Locate the cell with the specified text and output its [X, Y] center coordinate. 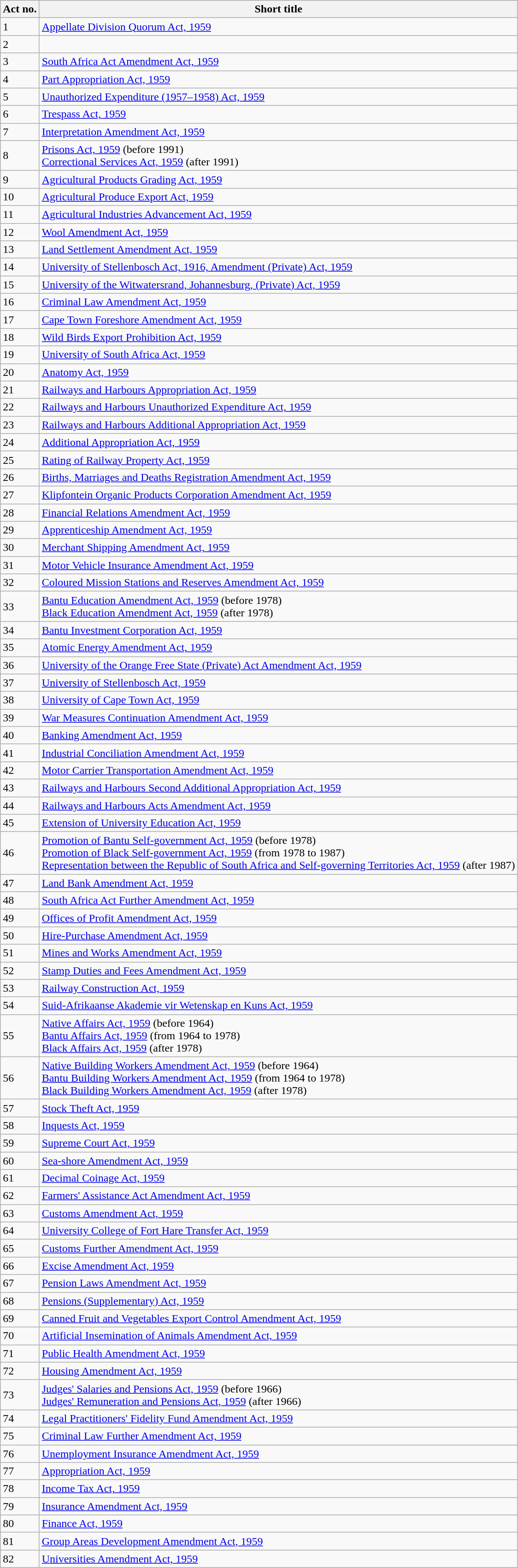
64 [20, 1231]
36 [20, 665]
77 [20, 1471]
War Measures Continuation Amendment Act, 1959 [278, 718]
Hire-Purchase Amendment Act, 1959 [278, 936]
13 [20, 250]
2 [20, 44]
71 [20, 1353]
Railway Construction Act, 1959 [278, 988]
69 [20, 1318]
53 [20, 988]
81 [20, 1541]
Railways and Harbours Additional Appropriation Act, 1959 [278, 425]
Criminal Law Amendment Act, 1959 [278, 302]
42 [20, 770]
38 [20, 700]
South Africa Act Further Amendment Act, 1959 [278, 901]
Births, Marriages and Deaths Registration Amendment Act, 1959 [278, 477]
Part Appropriation Act, 1959 [278, 79]
50 [20, 936]
University of Cape Town Act, 1959 [278, 700]
Cape Town Foreshore Amendment Act, 1959 [278, 320]
Banking Amendment Act, 1959 [278, 735]
48 [20, 901]
25 [20, 460]
Decimal Coinage Act, 1959 [278, 1178]
17 [20, 320]
73 [20, 1395]
Wild Birds Export Prohibition Act, 1959 [278, 337]
68 [20, 1301]
78 [20, 1489]
7 [20, 132]
Income Tax Act, 1959 [278, 1489]
Trespass Act, 1959 [278, 114]
Motor Carrier Transportation Amendment Act, 1959 [278, 770]
70 [20, 1336]
29 [20, 530]
Agricultural Industries Advancement Act, 1959 [278, 214]
5 [20, 97]
18 [20, 337]
11 [20, 214]
Short title [278, 9]
Artificial Insemination of Animals Amendment Act, 1959 [278, 1336]
Apprenticeship Amendment Act, 1959 [278, 530]
37 [20, 683]
Legal Practitioners' Fidelity Fund Amendment Act, 1959 [278, 1418]
Anatomy Act, 1959 [278, 372]
Additional Appropriation Act, 1959 [278, 442]
56 [20, 1078]
54 [20, 1006]
34 [20, 630]
52 [20, 971]
Insurance Amendment Act, 1959 [278, 1506]
24 [20, 442]
27 [20, 495]
4 [20, 79]
Agricultural Products Grading Act, 1959 [278, 179]
67 [20, 1283]
Financial Relations Amendment Act, 1959 [278, 513]
6 [20, 114]
Unemployment Insurance Amendment Act, 1959 [278, 1453]
72 [20, 1371]
74 [20, 1418]
Motor Vehicle Insurance Amendment Act, 1959 [278, 565]
Land Settlement Amendment Act, 1959 [278, 250]
82 [20, 1559]
Native Affairs Act, 1959 (before 1964) Bantu Affairs Act, 1959 (from 1964 to 1978) Black Affairs Act, 1959 (after 1978) [278, 1036]
Stamp Duties and Fees Amendment Act, 1959 [278, 971]
Farmers' Assistance Act Amendment Act, 1959 [278, 1196]
41 [20, 753]
26 [20, 477]
80 [20, 1524]
Coloured Mission Stations and Reserves Amendment Act, 1959 [278, 583]
Railways and Harbours Acts Amendment Act, 1959 [278, 806]
University College of Fort Hare Transfer Act, 1959 [278, 1231]
Agricultural Produce Export Act, 1959 [278, 197]
Sea-shore Amendment Act, 1959 [278, 1160]
20 [20, 372]
66 [20, 1266]
Offices of Profit Amendment Act, 1959 [278, 918]
Act no. [20, 9]
Industrial Conciliation Amendment Act, 1959 [278, 753]
Group Areas Development Amendment Act, 1959 [278, 1541]
51 [20, 953]
Merchant Shipping Amendment Act, 1959 [278, 548]
35 [20, 648]
10 [20, 197]
Appropriation Act, 1959 [278, 1471]
Interpretation Amendment Act, 1959 [278, 132]
Stock Theft Act, 1959 [278, 1108]
Railways and Harbours Second Additional Appropriation Act, 1959 [278, 788]
32 [20, 583]
Customs Further Amendment Act, 1959 [278, 1248]
Wool Amendment Act, 1959 [278, 232]
44 [20, 806]
Atomic Energy Amendment Act, 1959 [278, 648]
Excise Amendment Act, 1959 [278, 1266]
Land Bank Amendment Act, 1959 [278, 883]
45 [20, 823]
University of the Witwatersrand, Johannesburg, (Private) Act, 1959 [278, 285]
Customs Amendment Act, 1959 [278, 1213]
Universities Amendment Act, 1959 [278, 1559]
Pensions (Supplementary) Act, 1959 [278, 1301]
Criminal Law Further Amendment Act, 1959 [278, 1436]
Finance Act, 1959 [278, 1524]
30 [20, 548]
Appellate Division Quorum Act, 1959 [278, 27]
16 [20, 302]
Judges' Salaries and Pensions Act, 1959 (before 1966) Judges' Remuneration and Pensions Act, 1959 (after 1966) [278, 1395]
14 [20, 267]
22 [20, 407]
12 [20, 232]
76 [20, 1453]
Bantu Investment Corporation Act, 1959 [278, 630]
South Africa Act Amendment Act, 1959 [278, 62]
31 [20, 565]
Extension of University Education Act, 1959 [278, 823]
8 [20, 156]
47 [20, 883]
Supreme Court Act, 1959 [278, 1143]
Railways and Harbours Unauthorized Expenditure Act, 1959 [278, 407]
62 [20, 1196]
75 [20, 1436]
Canned Fruit and Vegetables Export Control Amendment Act, 1959 [278, 1318]
23 [20, 425]
21 [20, 390]
Public Health Amendment Act, 1959 [278, 1353]
79 [20, 1506]
Rating of Railway Property Act, 1959 [278, 460]
60 [20, 1160]
63 [20, 1213]
28 [20, 513]
University of South Africa Act, 1959 [278, 355]
1 [20, 27]
39 [20, 718]
University of Stellenbosch Act, 1959 [278, 683]
57 [20, 1108]
University of Stellenbosch Act, 1916, Amendment (Private) Act, 1959 [278, 267]
Bantu Education Amendment Act, 1959 (before 1978) Black Education Amendment Act, 1959 (after 1978) [278, 606]
University of the Orange Free State (Private) Act Amendment Act, 1959 [278, 665]
55 [20, 1036]
Klipfontein Organic Products Corporation Amendment Act, 1959 [278, 495]
40 [20, 735]
49 [20, 918]
46 [20, 853]
15 [20, 285]
Housing Amendment Act, 1959 [278, 1371]
Pension Laws Amendment Act, 1959 [278, 1283]
Unauthorized Expenditure (1957–1958) Act, 1959 [278, 97]
59 [20, 1143]
33 [20, 606]
61 [20, 1178]
43 [20, 788]
65 [20, 1248]
Railways and Harbours Appropriation Act, 1959 [278, 390]
Prisons Act, 1959 (before 1991) Correctional Services Act, 1959 (after 1991) [278, 156]
Mines and Works Amendment Act, 1959 [278, 953]
Suid-Afrikaanse Akademie vir Wetenskap en Kuns Act, 1959 [278, 1006]
Inquests Act, 1959 [278, 1125]
58 [20, 1125]
9 [20, 179]
19 [20, 355]
3 [20, 62]
